From the cell containing the given text, extract its center point as [x, y] coordinate. 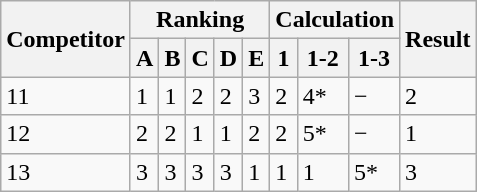
C [200, 58]
13 [66, 172]
4* [322, 96]
1-3 [374, 58]
Calculation [335, 20]
E [256, 58]
Result [438, 39]
Competitor [66, 39]
D [228, 58]
A [144, 58]
11 [66, 96]
12 [66, 134]
B [172, 58]
1-2 [322, 58]
Ranking [200, 20]
